Locate the cell with the specified text and output its [X, Y] center coordinate. 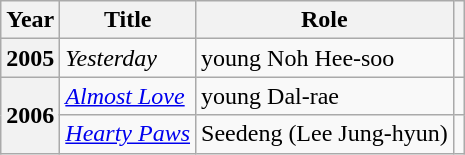
Hearty Paws [128, 134]
Role [325, 20]
2005 [30, 58]
Year [30, 20]
young Dal-rae [325, 96]
Title [128, 20]
Almost Love [128, 96]
Yesterday [128, 58]
2006 [30, 115]
young Noh Hee-soo [325, 58]
Seedeng (Lee Jung-hyun) [325, 134]
